Locate the cell with the specified text and output its (X, Y) center coordinate. 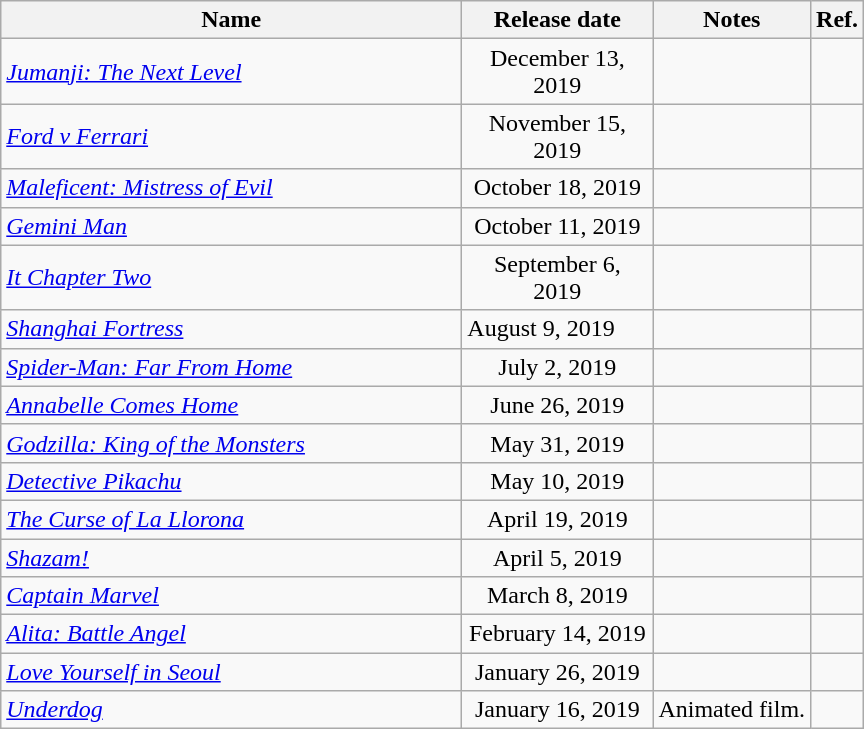
Notes (732, 20)
Maleficent: Mistress of Evil (232, 188)
Underdog (232, 710)
Godzilla: King of the Monsters (232, 443)
Name (232, 20)
September 6, 2019 (558, 278)
April 5, 2019 (558, 557)
August 9, 2019 (558, 329)
November 15, 2019 (558, 136)
It Chapter Two (232, 278)
Love Yourself in Seoul (232, 672)
Annabelle Comes Home (232, 405)
February 14, 2019 (558, 634)
December 13, 2019 (558, 72)
October 11, 2019 (558, 226)
Jumanji: The Next Level (232, 72)
July 2, 2019 (558, 367)
October 18, 2019 (558, 188)
Gemini Man (232, 226)
Release date (558, 20)
March 8, 2019 (558, 596)
Shazam! (232, 557)
Alita: Battle Angel (232, 634)
January 16, 2019 (558, 710)
June 26, 2019 (558, 405)
Animated film. (732, 710)
Ref. (838, 20)
May 31, 2019 (558, 443)
The Curse of La Llorona (232, 519)
Captain Marvel (232, 596)
Detective Pikachu (232, 481)
January 26, 2019 (558, 672)
Ford v Ferrari (232, 136)
May 10, 2019 (558, 481)
April 19, 2019 (558, 519)
Spider-Man: Far From Home (232, 367)
Shanghai Fortress (232, 329)
